Scan for the cell matching the given text and deliver its (x, y) coordinate at center. 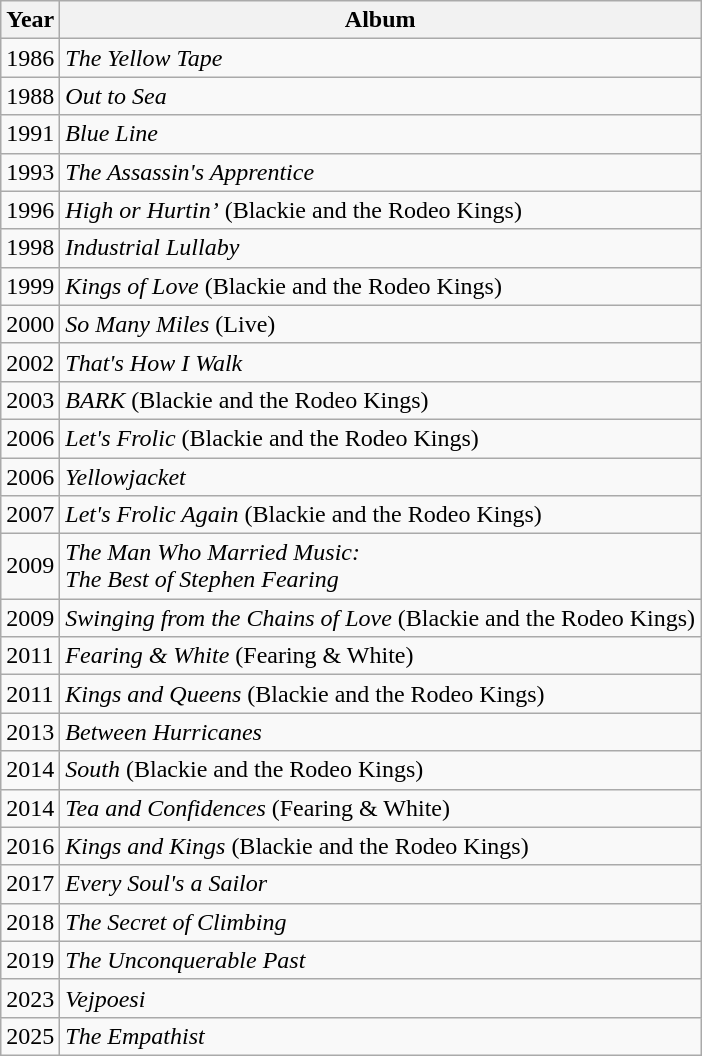
High or Hurtin’ (Blackie and the Rodeo Kings) (380, 210)
Kings and Queens (Blackie and the Rodeo Kings) (380, 694)
2013 (30, 732)
1998 (30, 248)
2019 (30, 960)
2002 (30, 362)
The Empathist (380, 1036)
Album (380, 20)
1991 (30, 134)
Let's Frolic (Blackie and the Rodeo Kings) (380, 438)
1988 (30, 96)
Vejpoesi (380, 998)
2016 (30, 846)
1986 (30, 58)
1993 (30, 172)
2017 (30, 884)
2007 (30, 515)
Between Hurricanes (380, 732)
Tea and Confidences (Fearing & White) (380, 808)
Every Soul's a Sailor (380, 884)
2018 (30, 922)
Out to Sea (380, 96)
Year (30, 20)
2025 (30, 1036)
The Unconquerable Past (380, 960)
BARK (Blackie and the Rodeo Kings) (380, 400)
Fearing & White (Fearing & White) (380, 656)
2003 (30, 400)
That's How I Walk (380, 362)
Let's Frolic Again (Blackie and the Rodeo Kings) (380, 515)
The Assassin's Apprentice (380, 172)
Yellowjacket (380, 477)
Industrial Lullaby (380, 248)
Swinging from the Chains of Love (Blackie and the Rodeo Kings) (380, 618)
The Secret of Climbing (380, 922)
Blue Line (380, 134)
1996 (30, 210)
The Yellow Tape (380, 58)
2000 (30, 324)
2023 (30, 998)
1999 (30, 286)
So Many Miles (Live) (380, 324)
South (Blackie and the Rodeo Kings) (380, 770)
Kings and Kings (Blackie and the Rodeo Kings) (380, 846)
The Man Who Married Music:The Best of Stephen Fearing (380, 566)
Kings of Love (Blackie and the Rodeo Kings) (380, 286)
